Extract the [X, Y] coordinate from the center of the cell holding the provided text.  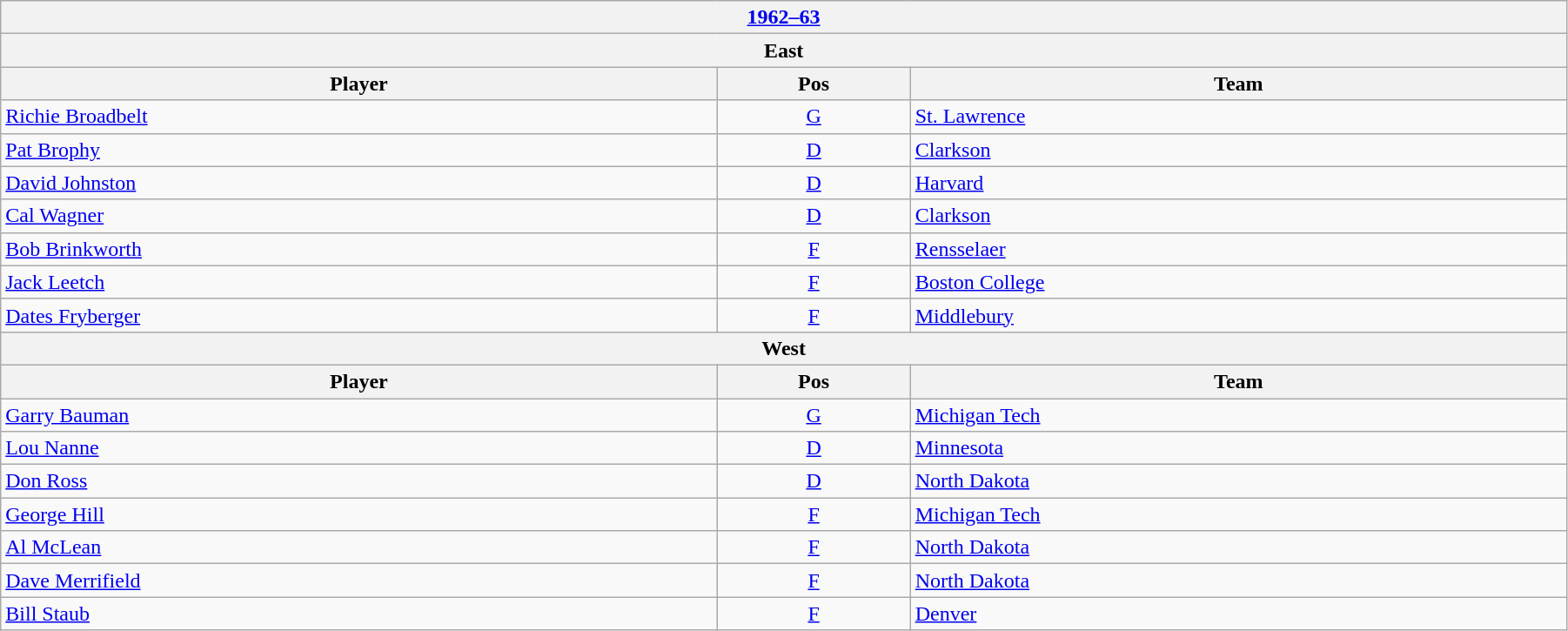
St. Lawrence [1238, 117]
Dates Fryberger [358, 315]
Richie Broadbelt [358, 117]
Harvard [1238, 183]
Lou Nanne [358, 448]
Jack Leetch [358, 282]
Rensselaer [1238, 249]
Boston College [1238, 282]
Bill Staub [358, 614]
George Hill [358, 514]
Bob Brinkworth [358, 249]
David Johnston [358, 183]
Dave Merrifield [358, 581]
Middlebury [1238, 315]
Don Ross [358, 481]
Denver [1238, 614]
West [784, 348]
Pat Brophy [358, 150]
Garry Bauman [358, 415]
1962–63 [784, 17]
Cal Wagner [358, 216]
Al McLean [358, 547]
Minnesota [1238, 448]
East [784, 50]
